Search for the cell housing the specified text and yield its [X, Y] center coordinate. 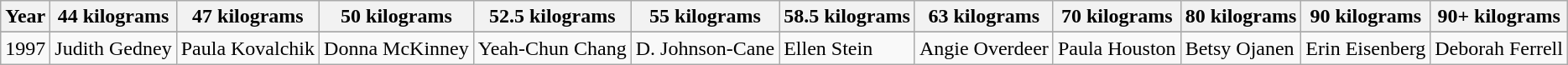
47 kilograms [247, 17]
Paula Kovalchik [247, 48]
90 kilograms [1366, 17]
Judith Gedney [113, 48]
Donna McKinney [397, 48]
Angie Overdeer [983, 48]
Yeah-Chun Chang [552, 48]
Ellen Stein [847, 48]
58.5 kilograms [847, 17]
50 kilograms [397, 17]
70 kilograms [1117, 17]
44 kilograms [113, 17]
55 kilograms [705, 17]
63 kilograms [983, 17]
52.5 kilograms [552, 17]
90+ kilograms [1499, 17]
Erin Eisenberg [1366, 48]
1997 [25, 48]
Year [25, 17]
Betsy Ojanen [1241, 48]
D. Johnson-Cane [705, 48]
Deborah Ferrell [1499, 48]
Paula Houston [1117, 48]
80 kilograms [1241, 17]
